Find where the given text appears and provide that cell's center as [x, y] coordinate. 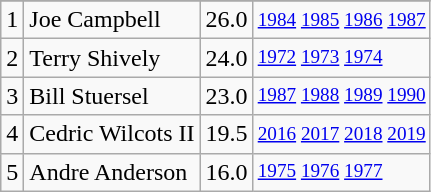
2 [12, 58]
24.0 [226, 58]
Terry Shively [112, 58]
1972 1973 1974 [342, 58]
5 [12, 172]
2016 2017 2018 2019 [342, 134]
Cedric Wilcots II [112, 134]
4 [12, 134]
19.5 [226, 134]
1975 1976 1977 [342, 172]
26.0 [226, 20]
1984 1985 1986 1987 [342, 20]
16.0 [226, 172]
1 [12, 20]
23.0 [226, 96]
Andre Anderson [112, 172]
3 [12, 96]
Bill Stuersel [112, 96]
1987 1988 1989 1990 [342, 96]
Joe Campbell [112, 20]
